Return (X, Y) of the center of cell containing provided text 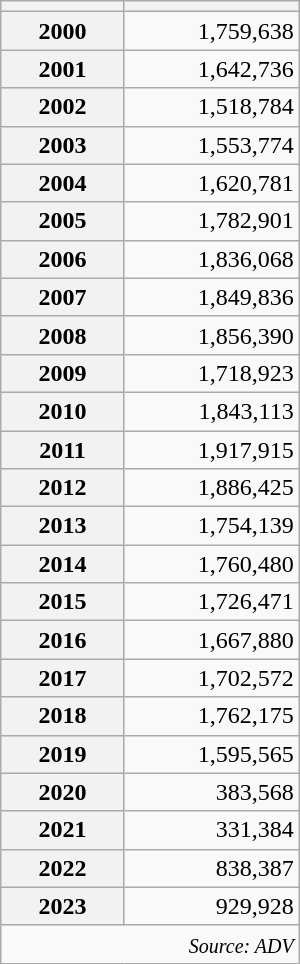
2009 (63, 373)
1,759,638 (212, 31)
1,886,425 (212, 488)
2005 (63, 221)
2003 (63, 145)
1,518,784 (212, 107)
2016 (63, 640)
1,718,923 (212, 373)
2000 (63, 31)
2022 (63, 868)
2008 (63, 335)
1,553,774 (212, 145)
1,760,480 (212, 564)
1,843,113 (212, 411)
1,836,068 (212, 259)
Source: ADV (150, 944)
2014 (63, 564)
838,387 (212, 868)
1,642,736 (212, 69)
2011 (63, 449)
383,568 (212, 792)
1,726,471 (212, 602)
2004 (63, 183)
929,928 (212, 906)
331,384 (212, 830)
2002 (63, 107)
2006 (63, 259)
1,762,175 (212, 716)
2021 (63, 830)
1,917,915 (212, 449)
2023 (63, 906)
1,782,901 (212, 221)
2010 (63, 411)
2019 (63, 754)
1,702,572 (212, 678)
2020 (63, 792)
2007 (63, 297)
2001 (63, 69)
1,667,880 (212, 640)
1,754,139 (212, 526)
1,595,565 (212, 754)
1,620,781 (212, 183)
2017 (63, 678)
2013 (63, 526)
1,849,836 (212, 297)
2018 (63, 716)
2015 (63, 602)
2012 (63, 488)
1,856,390 (212, 335)
